Extract the [X, Y] coordinate from the center of the cell holding the provided text.  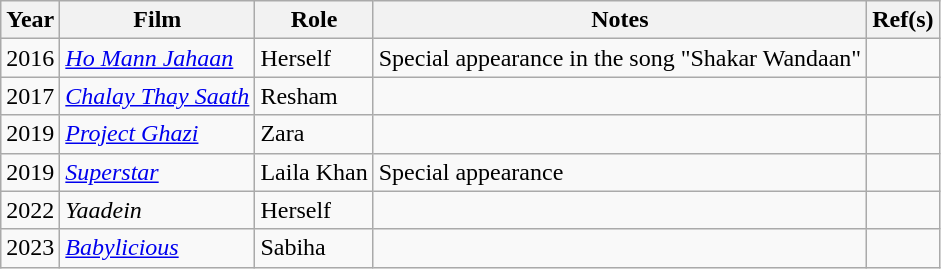
Notes [620, 20]
Special appearance [620, 172]
Superstar [158, 172]
Year [30, 20]
2023 [30, 248]
2017 [30, 96]
Laila Khan [314, 172]
Resham [314, 96]
Ref(s) [903, 20]
Chalay Thay Saath [158, 96]
Babylicious [158, 248]
2016 [30, 58]
Sabiha [314, 248]
Zara [314, 134]
Ho Mann Jahaan [158, 58]
Role [314, 20]
Yaadein [158, 210]
2022 [30, 210]
Film [158, 20]
Project Ghazi [158, 134]
Special appearance in the song "Shakar Wandaan" [620, 58]
